Search for the cell housing the specified text and yield its [X, Y] center coordinate. 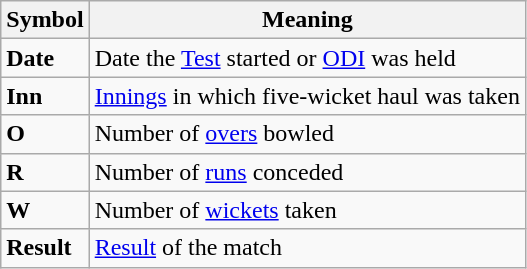
Result [45, 248]
Number of overs bowled [307, 134]
Symbol [45, 20]
Innings in which five-wicket haul was taken [307, 96]
Result of the match [307, 248]
R [45, 172]
Date [45, 58]
O [45, 134]
Number of runs conceded [307, 172]
Meaning [307, 20]
Date the Test started or ODI was held [307, 58]
Inn [45, 96]
W [45, 210]
Number of wickets taken [307, 210]
